For the text-containing cell, return its midpoint in [x, y] coordinate format. 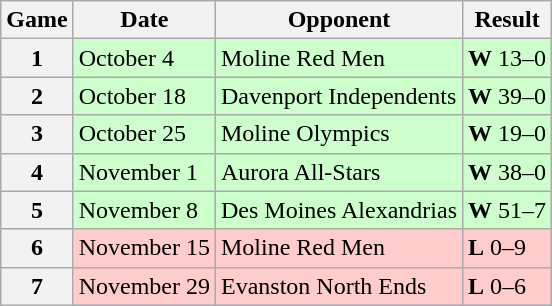
W 13–0 [508, 58]
2 [37, 96]
5 [37, 210]
November 29 [144, 286]
1 [37, 58]
Date [144, 20]
October 4 [144, 58]
Game [37, 20]
October 18 [144, 96]
W 38–0 [508, 172]
4 [37, 172]
November 1 [144, 172]
L 0–6 [508, 286]
October 25 [144, 134]
Moline Olympics [338, 134]
W 39–0 [508, 96]
L 0–9 [508, 248]
November 15 [144, 248]
Opponent [338, 20]
Result [508, 20]
Evanston North Ends [338, 286]
W 51–7 [508, 210]
November 8 [144, 210]
6 [37, 248]
Des Moines Alexandrias [338, 210]
Davenport Independents [338, 96]
7 [37, 286]
W 19–0 [508, 134]
Aurora All-Stars [338, 172]
3 [37, 134]
